Provide the [x, y] coordinate of the cell's center where the given text is located.  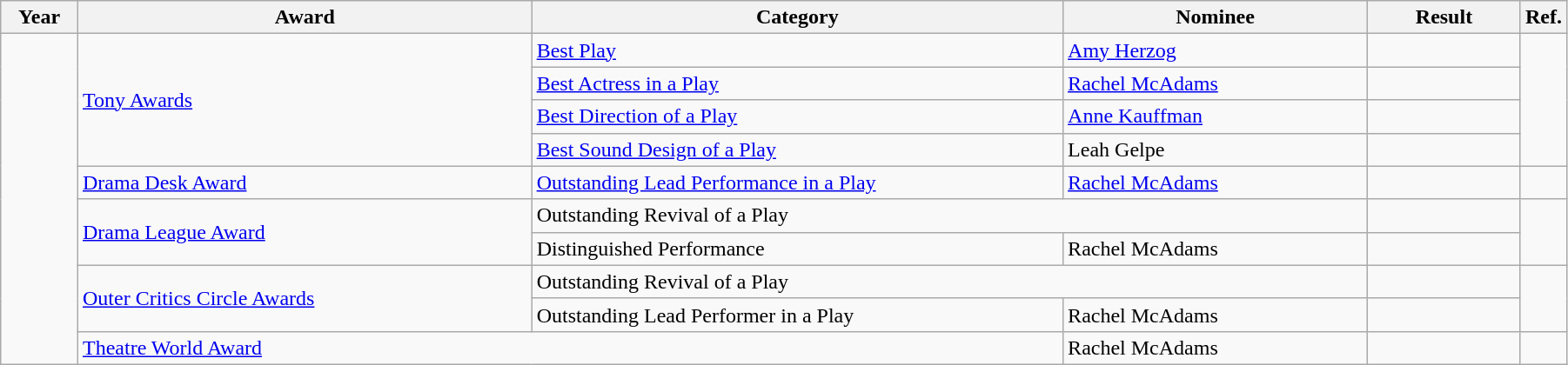
Best Actress in a Play [797, 83]
Outstanding Lead Performer in a Play [797, 315]
Distinguished Performance [797, 249]
Leah Gelpe [1216, 149]
Theatre World Award [570, 348]
Nominee [1216, 17]
Anne Kauffman [1216, 116]
Drama Desk Award [305, 182]
Tony Awards [305, 100]
Ref. [1544, 17]
Best Sound Design of a Play [797, 149]
Outstanding Lead Performance in a Play [797, 182]
Drama League Award [305, 232]
Best Play [797, 50]
Category [797, 17]
Best Direction of a Play [797, 116]
Outer Critics Circle Awards [305, 298]
Year [40, 17]
Amy Herzog [1216, 50]
Result [1444, 17]
Award [305, 17]
